Provide the [x, y] coordinate of the cell's center where the given text is located.  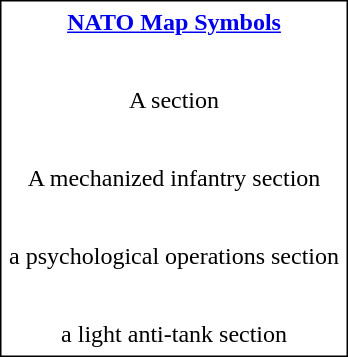
a light anti-tank section [174, 334]
A section [174, 100]
A mechanized infantry section [174, 178]
NATO Map Symbols [174, 22]
a psychological operations section [174, 256]
